Determine the [X, Y] coordinate at the center of the cell enclosing the given text.  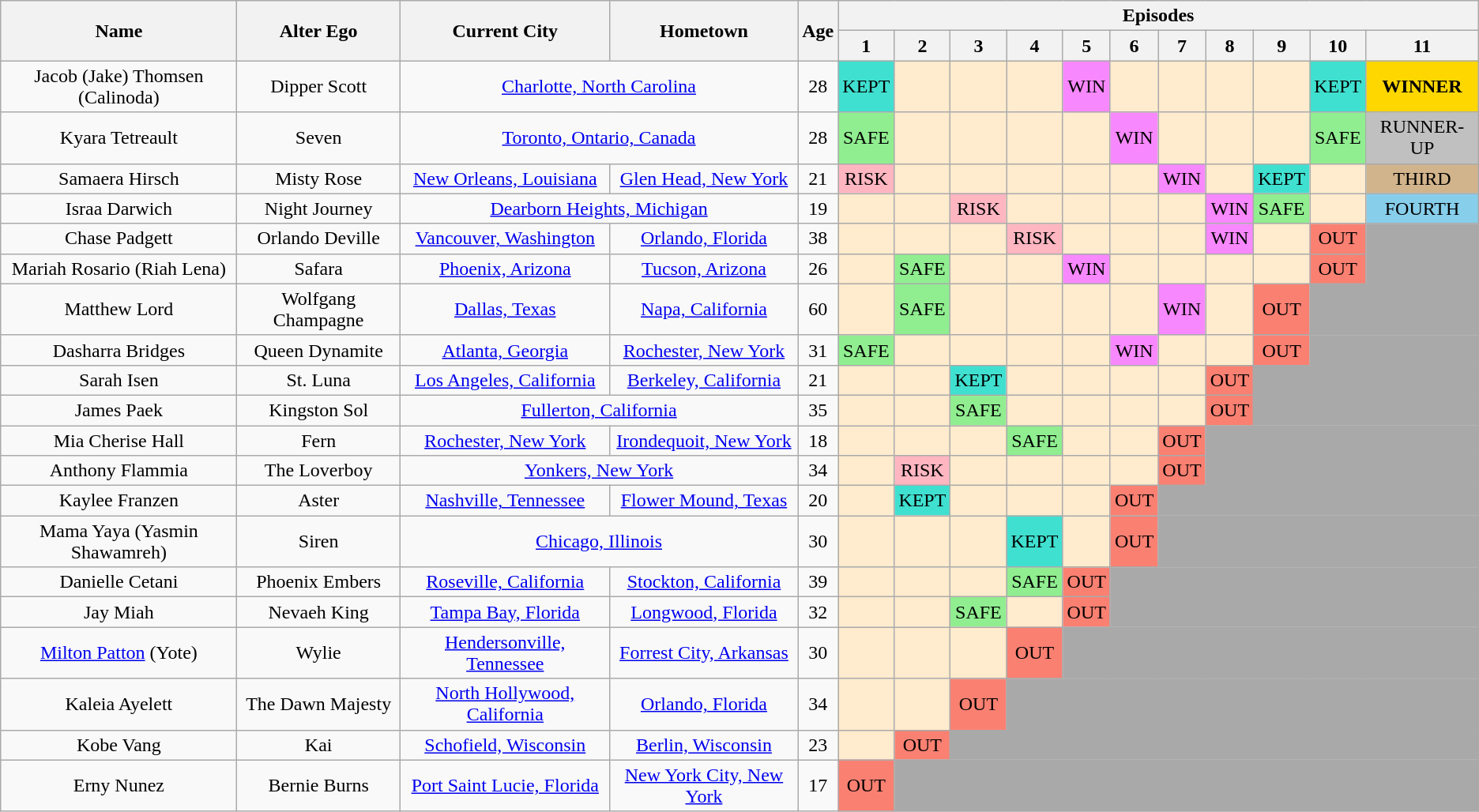
Age [819, 31]
Wolfgang Champagne [318, 310]
Mama Yaya (Yasmin Shawamreh) [119, 542]
23 [819, 745]
Vancouver, Washington [505, 239]
Chicago, Illinois [599, 542]
Dipper Scott [318, 87]
Berkeley, California [704, 380]
9 [1281, 46]
3 [978, 46]
Schofield, Wisconsin [505, 745]
6 [1134, 46]
7 [1182, 46]
Roseville, California [505, 582]
Safara [318, 269]
The Loverboy [318, 471]
The Dawn Majesty [318, 705]
10 [1338, 46]
Israa Darwich [119, 209]
Charlotte, North Carolina [599, 87]
19 [819, 209]
18 [819, 440]
8 [1229, 46]
Name [119, 31]
Milton Patton (Yote) [119, 652]
Tampa Bay, Florida [505, 612]
Kobe Vang [119, 745]
Bernie Burns [318, 785]
Yonkers, New York [599, 471]
New York City, New York [704, 785]
North Hollywood, California [505, 705]
Dearborn Heights, Michigan [599, 209]
32 [819, 612]
Port Saint Lucie, Florida [505, 785]
Sarah Isen [119, 380]
Anthony Flammia [119, 471]
60 [819, 310]
Current City [505, 31]
2 [923, 46]
Longwood, Florida [704, 612]
Forrest City, Arkansas [704, 652]
Chase Padgett [119, 239]
Dasharra Bridges [119, 350]
Irondequoit, New York [704, 440]
Flower Mound, Texas [704, 501]
St. Luna [318, 380]
Toronto, Ontario, Canada [599, 137]
Kingston Sol [318, 410]
Nevaeh King [318, 612]
Nashville, Tennessee [505, 501]
35 [819, 410]
Berlin, Wisconsin [704, 745]
Orlando Deville [318, 239]
WINNER [1422, 87]
James Paek [119, 410]
1 [866, 46]
Kaylee Franzen [119, 501]
Mariah Rosario (Riah Lena) [119, 269]
Night Journey [318, 209]
Jay Miah [119, 612]
Hendersonville, Tennessee [505, 652]
Dallas, Texas [505, 310]
New Orleans, Louisiana [505, 179]
Kai [318, 745]
Mia Cherise Hall [119, 440]
RUNNER-UP [1422, 137]
Episodes [1158, 16]
26 [819, 269]
Phoenix Embers [318, 582]
Matthew Lord [119, 310]
Kaleia Ayelett [119, 705]
5 [1086, 46]
38 [819, 239]
Alter Ego [318, 31]
THIRD [1422, 179]
Kyara Tetreault [119, 137]
Aster [318, 501]
Tucson, Arizona [704, 269]
Samaera Hirsch [119, 179]
Wylie [318, 652]
Hometown [704, 31]
Glen Head, New York [704, 179]
11 [1422, 46]
Jacob (Jake) Thomsen (Calinoda) [119, 87]
Los Angeles, California [505, 380]
Fern [318, 440]
Danielle Cetani [119, 582]
Siren [318, 542]
Fullerton, California [599, 410]
Seven [318, 137]
Atlanta, Georgia [505, 350]
Napa, California [704, 310]
Phoenix, Arizona [505, 269]
17 [819, 785]
Queen Dynamite [318, 350]
31 [819, 350]
Erny Nunez [119, 785]
20 [819, 501]
4 [1035, 46]
Stockton, California [704, 582]
39 [819, 582]
FOURTH [1422, 209]
Misty Rose [318, 179]
